Pinpoint the cell where the given text exists, returning its (X, Y) midpoint coordinate. 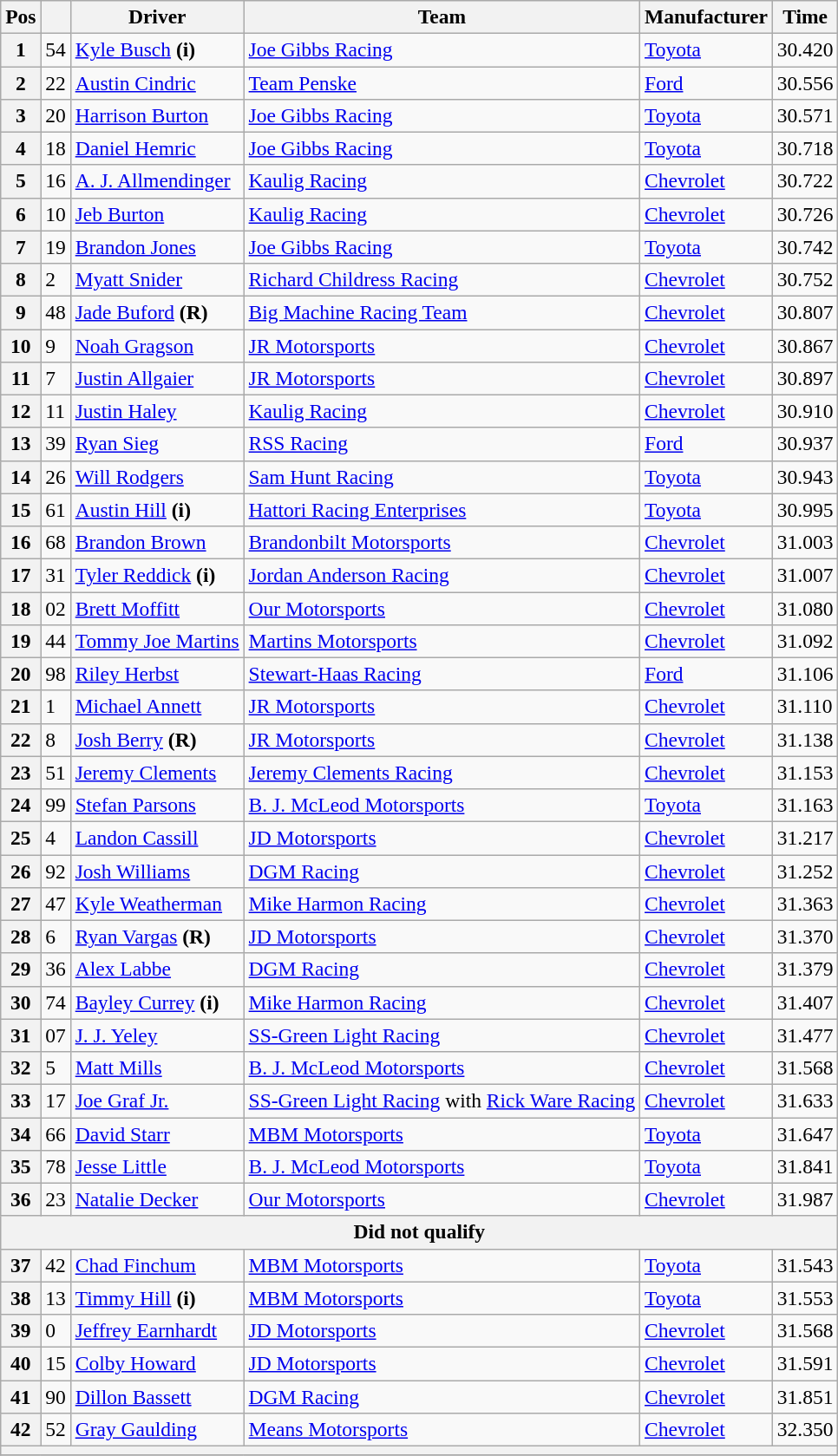
Matt Mills (157, 1068)
Manufacturer (706, 16)
Means Motorsports (442, 1429)
31.647 (805, 1133)
31.007 (805, 575)
Big Machine Racing Team (442, 312)
28 (21, 937)
33 (21, 1100)
Kyle Weatherman (157, 904)
3 (21, 115)
Dillon Bassett (157, 1396)
30 (21, 1002)
30.722 (805, 181)
Kyle Busch (i) (157, 49)
Brandon Jones (157, 247)
30.742 (805, 247)
Team Penske (442, 82)
14 (21, 477)
Bayley Currey (i) (157, 1002)
21 (21, 707)
Driver (157, 16)
24 (21, 805)
Pos (21, 16)
Justin Haley (157, 411)
Chad Finchum (157, 1265)
Jesse Little (157, 1166)
68 (56, 542)
27 (21, 904)
31.080 (805, 608)
Sam Hunt Racing (442, 477)
31.363 (805, 904)
Timmy Hill (i) (157, 1298)
30.726 (805, 214)
48 (56, 312)
Gray Gaulding (157, 1429)
31.370 (805, 937)
02 (56, 608)
78 (56, 1166)
30.995 (805, 510)
29 (21, 970)
Josh Williams (157, 871)
30.571 (805, 115)
Jordan Anderson Racing (442, 575)
SS-Green Light Racing (442, 1035)
12 (21, 411)
31.106 (805, 674)
Jeremy Clements (157, 773)
07 (56, 1035)
52 (56, 1429)
SS-Green Light Racing with Rick Ware Racing (442, 1100)
Myatt Snider (157, 279)
74 (56, 1002)
31.252 (805, 871)
Brett Moffitt (157, 608)
31.217 (805, 838)
Justin Allgaier (157, 378)
99 (56, 805)
44 (56, 641)
41 (21, 1396)
Tommy Joe Martins (157, 641)
30.556 (805, 82)
31.633 (805, 1100)
Riley Herbst (157, 674)
31.003 (805, 542)
61 (56, 510)
RSS Racing (442, 444)
30.867 (805, 345)
98 (56, 674)
31.553 (805, 1298)
47 (56, 904)
Did not qualify (420, 1232)
Brandon Brown (157, 542)
Ryan Sieg (157, 444)
54 (56, 49)
Stewart-Haas Racing (442, 674)
J. J. Yeley (157, 1035)
Daniel Hemric (157, 148)
30.937 (805, 444)
30.807 (805, 312)
34 (21, 1133)
38 (21, 1298)
Natalie Decker (157, 1199)
31.841 (805, 1166)
30.718 (805, 148)
37 (21, 1265)
A. J. Allmendinger (157, 181)
Ryan Vargas (R) (157, 937)
30.420 (805, 49)
Team (442, 16)
Stefan Parsons (157, 805)
31.138 (805, 740)
31.407 (805, 1002)
Time (805, 16)
31.092 (805, 641)
31.163 (805, 805)
Richard Childress Racing (442, 279)
32 (21, 1068)
51 (56, 773)
66 (56, 1133)
Hattori Racing Enterprises (442, 510)
Austin Cindric (157, 82)
Jeb Burton (157, 214)
Jeffrey Earnhardt (157, 1330)
30.897 (805, 378)
Brandonbilt Motorsports (442, 542)
31.987 (805, 1199)
Landon Cassill (157, 838)
Noah Gragson (157, 345)
Jeremy Clements Racing (442, 773)
0 (56, 1330)
31.379 (805, 970)
30.910 (805, 411)
31.591 (805, 1363)
40 (21, 1363)
Austin Hill (i) (157, 510)
31.153 (805, 773)
Harrison Burton (157, 115)
David Starr (157, 1133)
31.477 (805, 1035)
90 (56, 1396)
30.752 (805, 279)
30.943 (805, 477)
31.543 (805, 1265)
Josh Berry (R) (157, 740)
Jade Buford (R) (157, 312)
Tyler Reddick (i) (157, 575)
Martins Motorsports (442, 641)
Joe Graf Jr. (157, 1100)
Alex Labbe (157, 970)
31.110 (805, 707)
31.851 (805, 1396)
25 (21, 838)
Will Rodgers (157, 477)
Michael Annett (157, 707)
92 (56, 871)
Colby Howard (157, 1363)
35 (21, 1166)
32.350 (805, 1429)
